Provide the (x, y) coordinate of the cell's center where the given text is located.  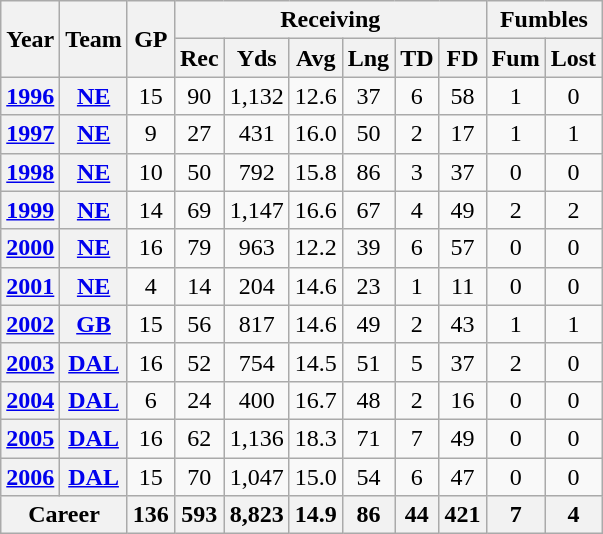
Year (30, 39)
23 (368, 286)
27 (199, 134)
14.9 (316, 515)
400 (256, 400)
12.2 (316, 248)
2006 (30, 477)
Lost (573, 58)
Fum (516, 58)
FD (462, 58)
754 (256, 362)
Team (94, 39)
2000 (30, 248)
Avg (316, 58)
62 (199, 438)
2002 (30, 324)
1999 (30, 210)
48 (368, 400)
18.3 (316, 438)
10 (150, 172)
44 (417, 515)
593 (199, 515)
39 (368, 248)
71 (368, 438)
69 (199, 210)
15.0 (316, 477)
421 (462, 515)
43 (462, 324)
90 (199, 96)
52 (199, 362)
GB (94, 324)
1,047 (256, 477)
136 (150, 515)
67 (368, 210)
Rec (199, 58)
204 (256, 286)
54 (368, 477)
16.6 (316, 210)
9 (150, 134)
51 (368, 362)
817 (256, 324)
TD (417, 58)
15.8 (316, 172)
47 (462, 477)
2004 (30, 400)
8,823 (256, 515)
Yds (256, 58)
Receiving (330, 20)
79 (199, 248)
3 (417, 172)
431 (256, 134)
2001 (30, 286)
792 (256, 172)
963 (256, 248)
Fumbles (544, 20)
70 (199, 477)
5 (417, 362)
Career (64, 515)
14.5 (316, 362)
11 (462, 286)
Lng (368, 58)
58 (462, 96)
1,136 (256, 438)
17 (462, 134)
1998 (30, 172)
2003 (30, 362)
2005 (30, 438)
12.6 (316, 96)
1996 (30, 96)
57 (462, 248)
16.7 (316, 400)
1,132 (256, 96)
24 (199, 400)
GP (150, 39)
1,147 (256, 210)
1997 (30, 134)
56 (199, 324)
16.0 (316, 134)
